Locate the cell with the specified text and output its [x, y] center coordinate. 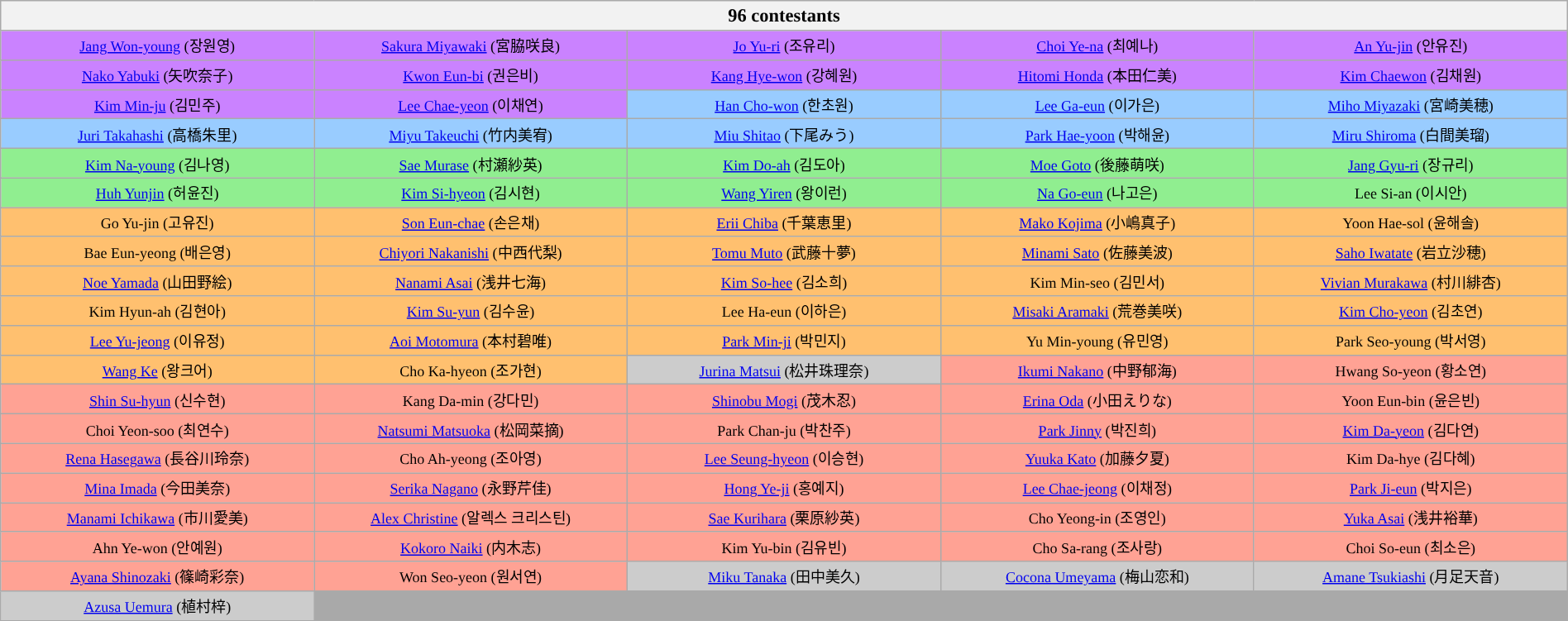
Kim Da-yeon (김다연) [1411, 428]
Kim So-hee (김소희) [784, 281]
Cho Ka-hyeon (조가현) [471, 370]
Cocona Umeyama (梅山恋和) [1097, 576]
Kim Si-hyeon (김시현) [471, 193]
Mina Imada (今田美奈) [157, 488]
Miku Tanaka (田中美久) [784, 576]
Huh Yunjin (허윤진) [157, 193]
Park Ji-eun (박지은) [1411, 488]
Erii Chiba (千葉恵里) [784, 222]
Chiyori Nakanishi (中西代梨) [471, 251]
Alex Christine (알렉스 크리스틴) [471, 518]
Yu Min-young (유민영) [1097, 340]
Ayana Shinozaki (篠崎彩奈) [157, 576]
Manami Ichikawa (市川愛美) [157, 518]
Azusa Uemura (植村梓) [157, 606]
Miu Shitao (下尾みう) [784, 134]
Jang Gyu-ri (장규리) [1411, 163]
Lee Ha-eun (이하은) [784, 311]
Lee Yu-jeong (이유정) [157, 340]
Juri Takahashi (高橋朱里) [157, 134]
Kim Min-seo (김민서) [1097, 281]
Lee Si-an (이시안) [1411, 193]
Sae Murase (村瀬紗英) [471, 163]
Yoon Hae-sol (윤해솔) [1411, 222]
Won Seo-yeon (원서연) [471, 576]
Han Cho-won (한초원) [784, 104]
Kim Min-ju (김민주) [157, 104]
Miyu Takeuchi (竹内美宥) [471, 134]
Shin Su-hyun (신수현) [157, 399]
Minami Sato (佐藤美波) [1097, 251]
Kang Hye-won (강혜원) [784, 74]
Misaki Aramaki (荒巻美咲) [1097, 311]
Park Min-ji (박민지) [784, 340]
Saho Iwatate (岩立沙穂) [1411, 251]
Ahn Ye-won (안예원) [157, 547]
Kang Da-min (강다민) [471, 399]
Choi Ye-na (최예나) [1097, 45]
Jang Won-young (장원영) [157, 45]
Nanami Asai (浅井七海) [471, 281]
Vivian Murakawa (村川緋杏) [1411, 281]
Kim Hyun-ah (김현아) [157, 311]
Shinobu Mogi (茂木忍) [784, 399]
Kim Su-yun (김수윤) [471, 311]
Kokoro Naiki (内木志) [471, 547]
Jo Yu-ri (조유리) [784, 45]
Yuka Asai (浅井裕華) [1411, 518]
Yoon Eun-bin (윤은빈) [1411, 399]
Cho Ah-yeong (조아영) [471, 458]
Cho Yeong-in (조영인) [1097, 518]
Natsumi Matsuoka (松岡菜摘) [471, 428]
Noe Yamada (山田野絵) [157, 281]
Na Go-eun (나고은) [1097, 193]
Go Yu-jin (고유진) [157, 222]
Park Seo-young (박서영) [1411, 340]
Kim Yu-bin (김유빈) [784, 547]
Kim Da-hye (김다혜) [1411, 458]
Hwang So-yeon (황소연) [1411, 370]
Yuuka Kato (加藤夕夏) [1097, 458]
Sakura Miyawaki (宮脇咲良) [471, 45]
Choi Yeon-soo (최연수) [157, 428]
Hong Ye-ji (홍예지) [784, 488]
Aoi Motomura (本村碧唯) [471, 340]
Rena Hasegawa (長谷川玲奈) [157, 458]
Lee Seung-hyeon (이승현) [784, 458]
Kim Na-young (김나영) [157, 163]
Wang Yiren (왕이런) [784, 193]
Miho Miyazaki (宮崎美穂) [1411, 104]
96 contestants [784, 16]
Kim Chaewon (김채원) [1411, 74]
Lee Chae-yeon (이채연) [471, 104]
Choi So-eun (최소은) [1411, 547]
Park Jinny (박진희) [1097, 428]
Ikumi Nakano (中野郁海) [1097, 370]
Park Chan-ju (박찬주) [784, 428]
Mako Kojima (小嶋真子) [1097, 222]
Amane Tsukiashi (月足天音) [1411, 576]
Wang Ke (왕크어) [157, 370]
Miru Shiroma (白間美瑠) [1411, 134]
Lee Ga-eun (이가은) [1097, 104]
Moe Goto (後藤萌咲) [1097, 163]
Cho Sa-rang (조사랑) [1097, 547]
An Yu-jin (안유진) [1411, 45]
Bae Eun-yeong (배은영) [157, 251]
Kim Cho-yeon (김초연) [1411, 311]
Kwon Eun-bi (권은비) [471, 74]
Serika Nagano (永野芹佳) [471, 488]
Hitomi Honda (本田仁美) [1097, 74]
Park Hae-yoon (박해윤) [1097, 134]
Tomu Muto (武藤十夢) [784, 251]
Nako Yabuki (矢吹奈子) [157, 74]
Son Eun-chae (손은채) [471, 222]
Jurina Matsui (松井珠理奈) [784, 370]
Kim Do-ah (김도아) [784, 163]
Erina Oda (小田えりな) [1097, 399]
Sae Kurihara (栗原紗英) [784, 518]
Lee Chae-jeong (이채정) [1097, 488]
